Search for the cell housing the specified text and yield its [x, y] center coordinate. 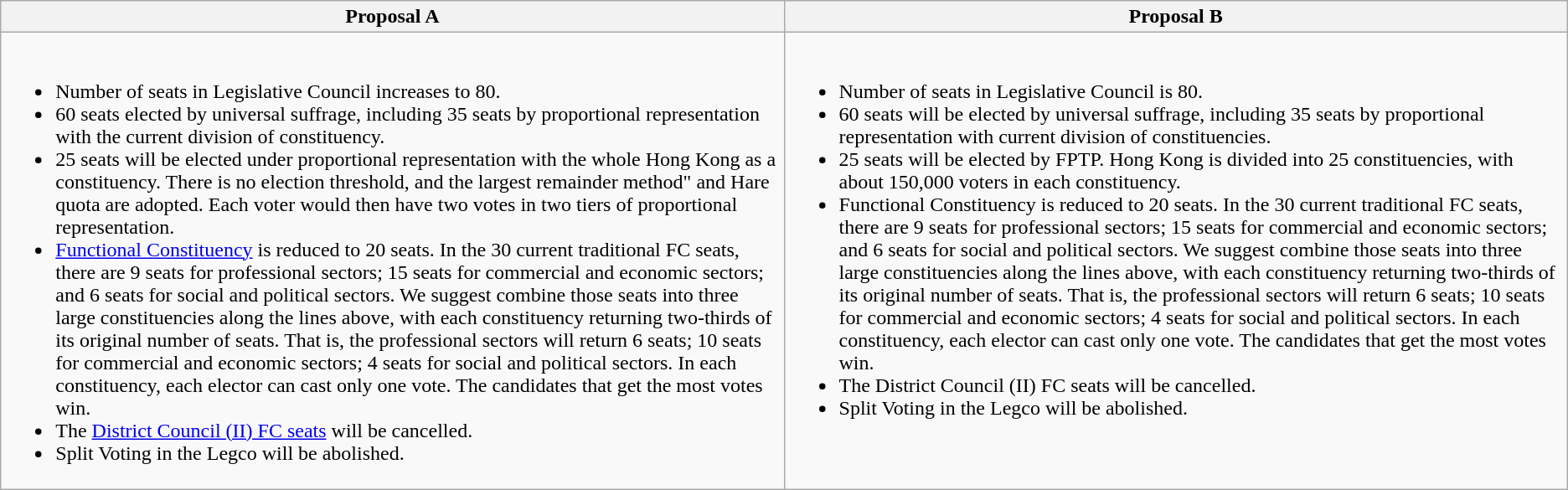
Proposal B [1176, 17]
Proposal A [392, 17]
